Return the (X, Y) coordinate for the center point of the cell that contains the specified text.  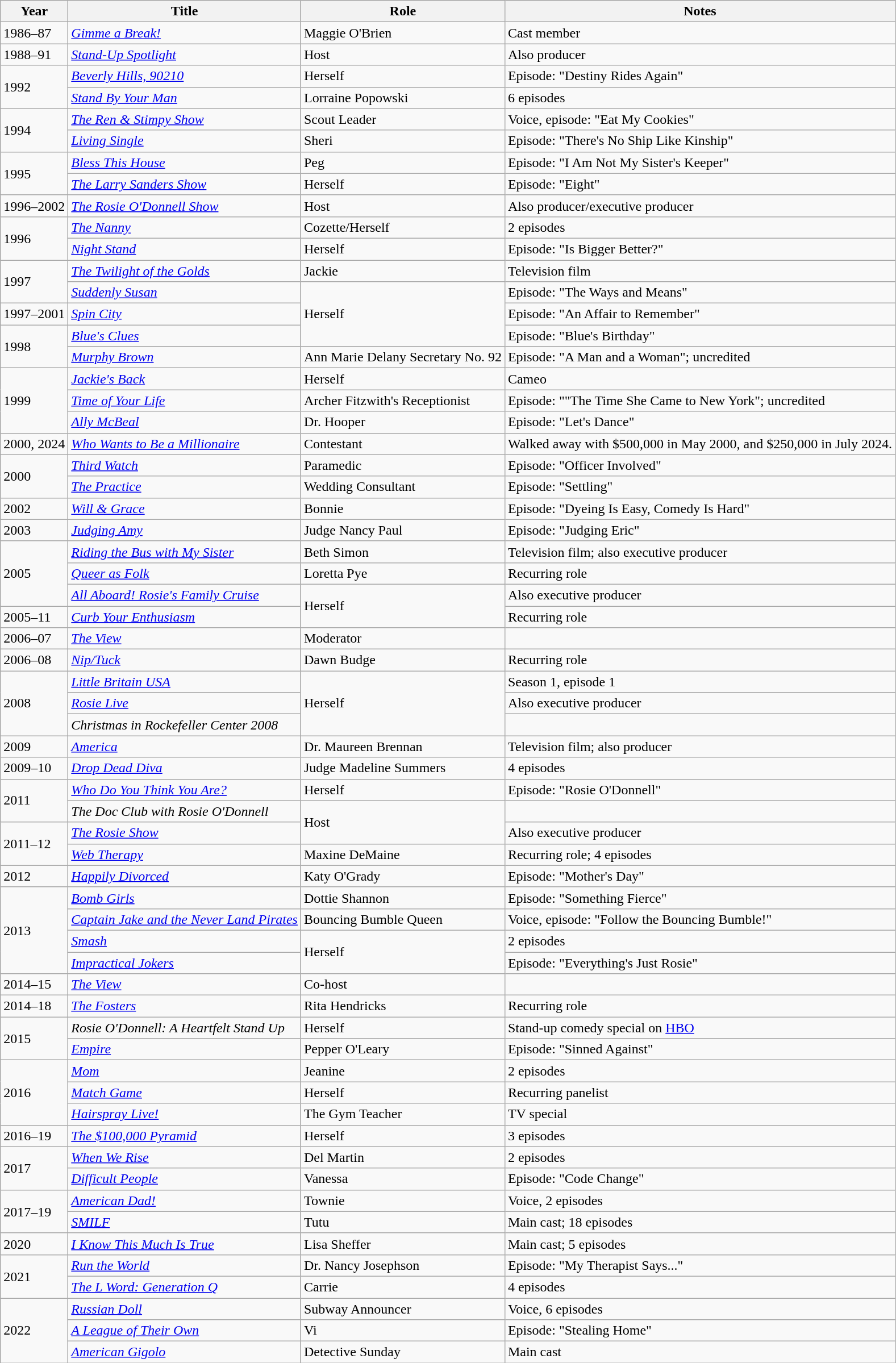
Main cast; 5 episodes (700, 1244)
Rosie O'Donnell: A Heartfelt Stand Up (185, 1028)
Little Britain USA (185, 682)
Episode: "Mother's Day" (700, 876)
Stand-up comedy special on HBO (700, 1028)
6 episodes (700, 98)
The L Word: Generation Q (185, 1287)
Queer as Folk (185, 573)
Dottie Shannon (402, 898)
Role (402, 11)
Dr. Hooper (402, 422)
1999 (34, 401)
TV special (700, 1114)
Television film; also producer (700, 747)
Episode: "An Affair to Remember" (700, 314)
SMILF (185, 1222)
Who Wants to Be a Millionaire (185, 444)
Will & Grace (185, 508)
Notes (700, 11)
Maggie O'Brien (402, 33)
2003 (34, 530)
2000 (34, 476)
Bouncing Bumble Queen (402, 919)
Archer Fitzwith's Receptionist (402, 401)
Contestant (402, 444)
Co-host (402, 985)
The Larry Sanders Show (185, 184)
Season 1, episode 1 (700, 682)
Maxine DeMaine (402, 855)
Episode: "Sinned Against" (700, 1049)
Episode: "Everything's Just Rosie" (700, 963)
Riding the Bus with My Sister (185, 552)
Voice, 6 episodes (700, 1308)
Voice, episode: "Follow the Bouncing Bumble!" (700, 919)
Smash (185, 941)
Curb Your Enthusiasm (185, 616)
Lisa Sheffer (402, 1244)
Christmas in Rockefeller Center 2008 (185, 725)
Loretta Pye (402, 573)
Run the World (185, 1265)
2006–07 (34, 639)
Living Single (185, 141)
American Gigolo (185, 1352)
3 episodes (700, 1136)
Jeanine (402, 1071)
The $100,000 Pyramid (185, 1136)
Episode: "Dyeing Is Easy, Comedy Is Hard" (700, 508)
Voice, 2 episodes (700, 1201)
Vanessa (402, 1179)
2016 (34, 1093)
Scout Leader (402, 119)
Episode: "I Am Not My Sister's Keeper" (700, 162)
2013 (34, 930)
Empire (185, 1049)
Dawn Budge (402, 660)
Episode: "Officer Involved" (700, 465)
1995 (34, 173)
Bonnie (402, 508)
Episode: "A Man and a Woman"; uncredited (700, 357)
Ally McBeal (185, 422)
The Twilight of the Golds (185, 271)
Townie (402, 1201)
2009–10 (34, 768)
The Doc Club with Rosie O'Donnell (185, 811)
Mom (185, 1071)
Web Therapy (185, 855)
1996 (34, 238)
2008 (34, 703)
Episode: "Code Change" (700, 1179)
Cameo (700, 379)
Episode: "Destiny Rides Again" (700, 76)
Stand By Your Man (185, 98)
Title (185, 11)
Voice, episode: "Eat My Cookies" (700, 119)
Russian Doll (185, 1308)
Television film; also executive producer (700, 552)
Murphy Brown (185, 357)
The Nanny (185, 227)
Also producer/executive producer (700, 206)
Who Do You Think You Are? (185, 790)
Nip/Tuck (185, 660)
Gimme a Break! (185, 33)
Ann Marie Delany Secretary No. 92 (402, 357)
Walked away with $500,000 in May 2000, and $250,000 in July 2024. (700, 444)
2005 (34, 573)
2014–18 (34, 1006)
Episode: ""The Time She Came to New York"; uncredited (700, 401)
2016–19 (34, 1136)
Rosie Live (185, 703)
Wedding Consultant (402, 487)
Cozette/Herself (402, 227)
When We Rise (185, 1157)
Television film (700, 271)
2011 (34, 801)
All Aboard! Rosie's Family Cruise (185, 595)
2012 (34, 876)
Episode: "Stealing Home" (700, 1331)
The Rosie Show (185, 833)
2014–15 (34, 985)
Rita Hendricks (402, 1006)
2002 (34, 508)
1992 (34, 87)
America (185, 747)
Detective Sunday (402, 1352)
Dr. Nancy Josephson (402, 1265)
1997–2001 (34, 314)
2006–08 (34, 660)
1994 (34, 130)
The Practice (185, 487)
A League of Their Own (185, 1331)
Lorraine Popowski (402, 98)
Jackie's Back (185, 379)
Dr. Maureen Brennan (402, 747)
Year (34, 11)
Recurring role; 4 episodes (700, 855)
Episode: "Is Bigger Better?" (700, 249)
Jackie (402, 271)
Episode: "My Therapist Says..." (700, 1265)
Night Stand (185, 249)
Beverly Hills, 90210 (185, 76)
2009 (34, 747)
Blue's Clues (185, 336)
2011–12 (34, 844)
Bomb Girls (185, 898)
Stand-Up Spotlight (185, 55)
Bless This House (185, 162)
Paramedic (402, 465)
1988–91 (34, 55)
Hairspray Live! (185, 1114)
Episode: "The Ways and Means" (700, 293)
The Gym Teacher (402, 1114)
Judging Amy (185, 530)
The Ren & Stimpy Show (185, 119)
Judge Madeline Summers (402, 768)
1986–87 (34, 33)
Tutu (402, 1222)
Episode: "There's No Ship Like Kinship" (700, 141)
Episode: "Rosie O'Donnell" (700, 790)
Drop Dead Diva (185, 768)
Captain Jake and the Never Land Pirates (185, 919)
Carrie (402, 1287)
Episode: "Eight" (700, 184)
2017 (34, 1168)
Also producer (700, 55)
Episode: "Let's Dance" (700, 422)
Time of Your Life (185, 401)
Main cast; 18 episodes (700, 1222)
2017–19 (34, 1211)
2020 (34, 1244)
Peg (402, 162)
Main cast (700, 1352)
1997 (34, 282)
Episode: "Settling" (700, 487)
American Dad! (185, 1201)
Suddenly Susan (185, 293)
Katy O'Grady (402, 876)
2005–11 (34, 616)
Spin City (185, 314)
Cast member (700, 33)
Difficult People (185, 1179)
Impractical Jokers (185, 963)
Judge Nancy Paul (402, 530)
Del Martin (402, 1157)
1996–2002 (34, 206)
Vi (402, 1331)
I Know This Much Is True (185, 1244)
Beth Simon (402, 552)
Happily Divorced (185, 876)
2000, 2024 (34, 444)
Match Game (185, 1093)
Recurring panelist (700, 1093)
Subway Announcer (402, 1308)
2021 (34, 1276)
Moderator (402, 639)
Third Watch (185, 465)
The Rosie O'Donnell Show (185, 206)
1998 (34, 347)
Sheri (402, 141)
Episode: "Something Fierce" (700, 898)
2015 (34, 1039)
The Fosters (185, 1006)
2022 (34, 1330)
Pepper O'Leary (402, 1049)
Episode: "Blue's Birthday" (700, 336)
Episode: "Judging Eric" (700, 530)
